Search for the cell housing the specified text and yield its [x, y] center coordinate. 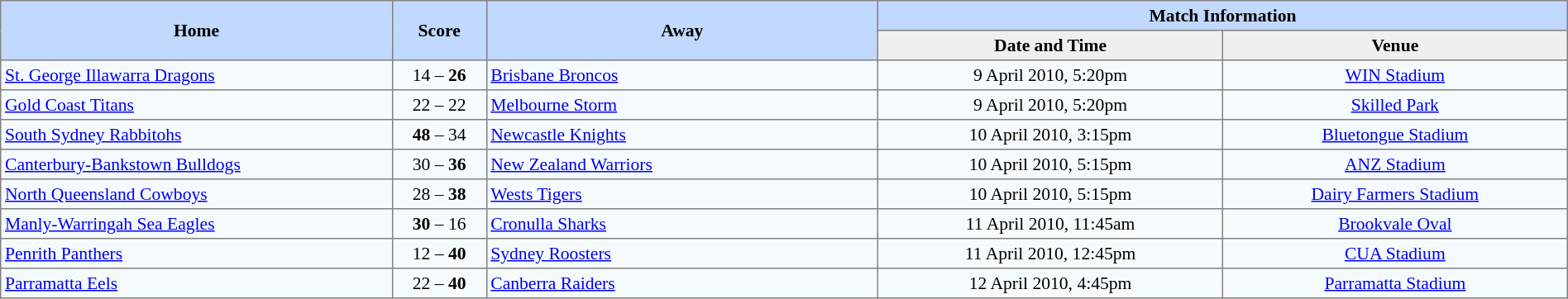
Wests Tigers [682, 194]
12 April 2010, 4:45pm [1050, 283]
ANZ Stadium [1394, 164]
Home [197, 31]
Brookvale Oval [1394, 224]
Parramatta Stadium [1394, 283]
Parramatta Eels [197, 283]
Sydney Roosters [682, 254]
Away [682, 31]
Score [439, 31]
Venue [1394, 45]
28 – 38 [439, 194]
CUA Stadium [1394, 254]
St. George Illawarra Dragons [197, 75]
Brisbane Broncos [682, 75]
Manly-Warringah Sea Eagles [197, 224]
New Zealand Warriors [682, 164]
30 – 16 [439, 224]
Skilled Park [1394, 105]
Newcastle Knights [682, 135]
Dairy Farmers Stadium [1394, 194]
WIN Stadium [1394, 75]
48 – 34 [439, 135]
12 – 40 [439, 254]
11 April 2010, 12:45pm [1050, 254]
30 – 36 [439, 164]
Gold Coast Titans [197, 105]
Canberra Raiders [682, 283]
Cronulla Sharks [682, 224]
Match Information [1223, 16]
Date and Time [1050, 45]
Canterbury-Bankstown Bulldogs [197, 164]
10 April 2010, 3:15pm [1050, 135]
22 – 22 [439, 105]
11 April 2010, 11:45am [1050, 224]
Penrith Panthers [197, 254]
22 – 40 [439, 283]
Melbourne Storm [682, 105]
14 – 26 [439, 75]
North Queensland Cowboys [197, 194]
Bluetongue Stadium [1394, 135]
South Sydney Rabbitohs [197, 135]
